Extract the [x, y] coordinate from the center of the cell holding the provided text.  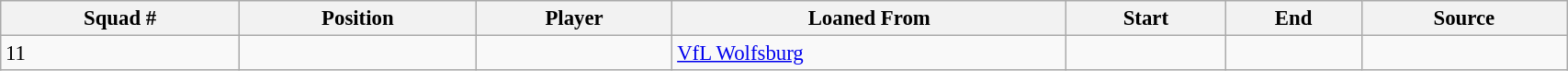
End [1293, 18]
Squad # [120, 18]
Player [574, 18]
Source [1464, 18]
Loaned From [869, 18]
VfL Wolfsburg [869, 53]
Start [1146, 18]
11 [120, 53]
Position [357, 18]
